Locate the cell with the specified text and output its [X, Y] center coordinate. 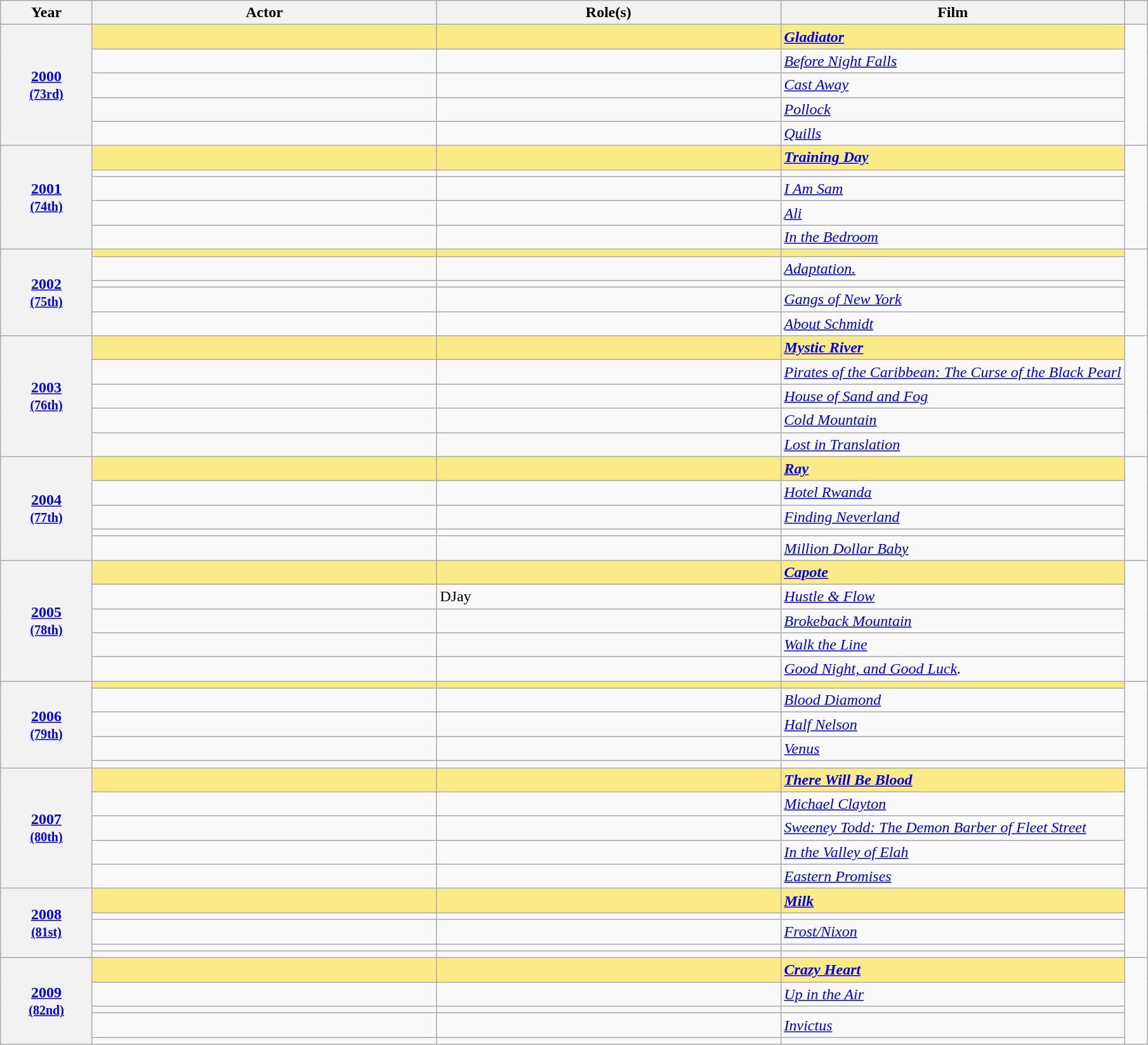
There Will Be Blood [953, 780]
In the Valley of Elah [953, 852]
About Schmidt [953, 324]
2005 (78th) [47, 620]
Gladiator [953, 37]
Finding Neverland [953, 517]
2001 (74th) [47, 197]
2006 (79th) [47, 724]
Invictus [953, 1025]
Actor [264, 13]
Milk [953, 900]
Adaptation. [953, 269]
I Am Sam [953, 189]
Ray [953, 469]
2007 (80th) [47, 828]
2009 (82nd) [47, 1001]
Michael Clayton [953, 804]
House of Sand and Fog [953, 396]
Hustle & Flow [953, 596]
Venus [953, 749]
Mystic River [953, 348]
Quills [953, 133]
2004 (77th) [47, 508]
Up in the Air [953, 994]
Year [47, 13]
Pirates of the Caribbean: The Curse of the Black Pearl [953, 372]
Cast Away [953, 85]
Before Night Falls [953, 61]
In the Bedroom [953, 237]
Walk the Line [953, 645]
Ali [953, 213]
Gangs of New York [953, 300]
Lost in Translation [953, 444]
2000 (73rd) [47, 85]
Blood Diamond [953, 700]
Crazy Heart [953, 970]
Pollock [953, 109]
Training Day [953, 157]
2003 (76th) [47, 396]
DJay [609, 596]
Eastern Promises [953, 876]
Good Night, and Good Luck. [953, 669]
Frost/Nixon [953, 931]
Film [953, 13]
Hotel Rwanda [953, 493]
Role(s) [609, 13]
Capote [953, 572]
Half Nelson [953, 724]
Sweeney Todd: The Demon Barber of Fleet Street [953, 828]
Brokeback Mountain [953, 620]
Cold Mountain [953, 420]
2008 (81st) [47, 923]
Million Dollar Baby [953, 548]
2002 (75th) [47, 292]
